Find where the given text appears and provide that cell's center as [X, Y] coordinate. 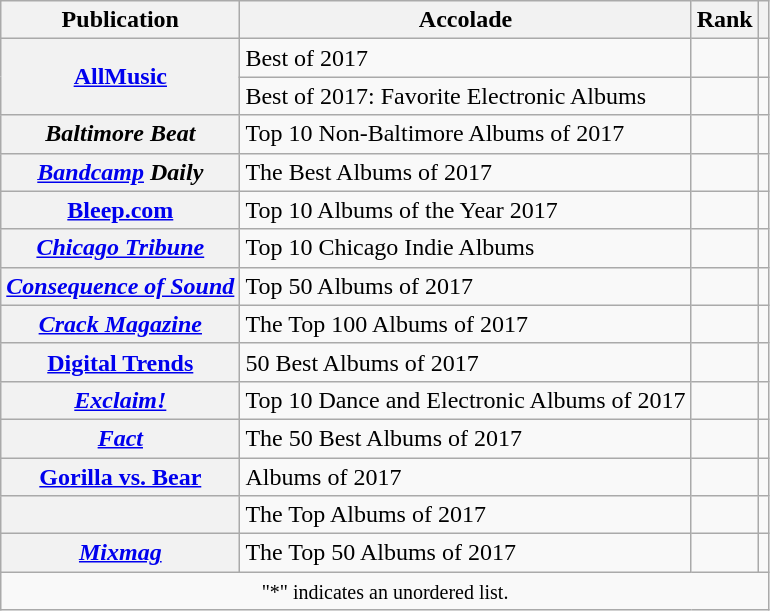
Consequence of Sound [120, 286]
Top 10 Chicago Indie Albums [466, 248]
Bleep.com [120, 210]
The 50 Best Albums of 2017 [466, 438]
Baltimore Beat [120, 134]
Publication [120, 20]
AllMusic [120, 77]
Albums of 2017 [466, 477]
Top 10 Dance and Electronic Albums of 2017 [466, 400]
Top 10 Non-Baltimore Albums of 2017 [466, 134]
"*" indicates an unordered list. [386, 591]
Top 50 Albums of 2017 [466, 286]
The Top Albums of 2017 [466, 515]
Rank [724, 20]
Best of 2017 [466, 58]
Top 10 Albums of the Year 2017 [466, 210]
Fact [120, 438]
50 Best Albums of 2017 [466, 362]
The Best Albums of 2017 [466, 172]
Chicago Tribune [120, 248]
Digital Trends [120, 362]
Mixmag [120, 553]
Gorilla vs. Bear [120, 477]
Best of 2017: Favorite Electronic Albums [466, 96]
The Top 50 Albums of 2017 [466, 553]
Bandcamp Daily [120, 172]
Crack Magazine [120, 324]
Accolade [466, 20]
Exclaim! [120, 400]
The Top 100 Albums of 2017 [466, 324]
